Identify which cell holds the provided text, then report its (x, y) central coordinate. 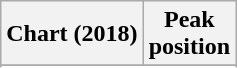
Chart (2018) (72, 34)
Peakposition (189, 34)
